Output the (X, Y) coordinate of the center of the cell containing the given text.  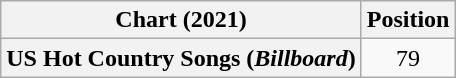
US Hot Country Songs (Billboard) (181, 58)
Chart (2021) (181, 20)
Position (408, 20)
79 (408, 58)
